Find where the given text appears and provide that cell's center as [X, Y] coordinate. 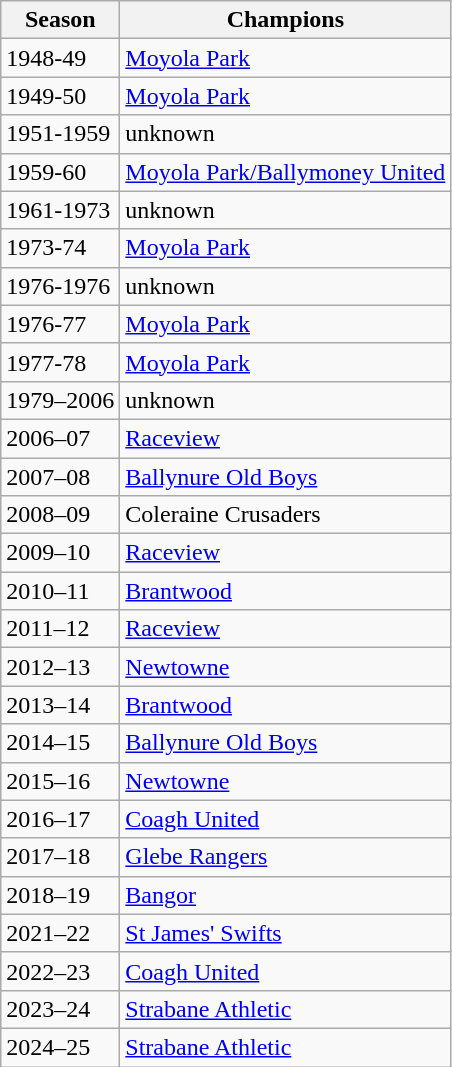
2017–18 [60, 857]
2016–17 [60, 819]
1961-1973 [60, 210]
2023–24 [60, 1009]
1973-74 [60, 248]
Moyola Park/Ballymoney United [286, 172]
1959-60 [60, 172]
2008–09 [60, 515]
1977-78 [60, 362]
Coleraine Crusaders [286, 515]
2013–14 [60, 705]
1948-49 [60, 58]
Season [60, 20]
2015–16 [60, 781]
2018–19 [60, 895]
2022–23 [60, 971]
Glebe Rangers [286, 857]
2014–15 [60, 743]
2009–10 [60, 553]
1979–2006 [60, 400]
Champions [286, 20]
2012–13 [60, 667]
2011–12 [60, 629]
2010–11 [60, 591]
1976-1976 [60, 286]
1951-1959 [60, 134]
2021–22 [60, 933]
Bangor [286, 895]
2006–07 [60, 438]
St James' Swifts [286, 933]
1949-50 [60, 96]
2024–25 [60, 1047]
1976-77 [60, 324]
2007–08 [60, 477]
